Extract the (X, Y) coordinate from the center of the cell holding the provided text.  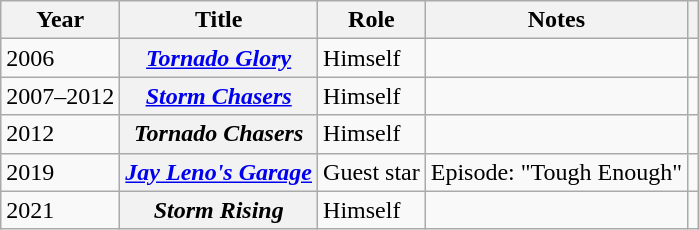
Storm Rising (219, 210)
2021 (60, 210)
2012 (60, 134)
Title (219, 20)
Tornado Chasers (219, 134)
Episode: "Tough Enough" (556, 172)
Notes (556, 20)
Role (372, 20)
Year (60, 20)
Storm Chasers (219, 96)
Guest star (372, 172)
2019 (60, 172)
Jay Leno's Garage (219, 172)
Tornado Glory (219, 58)
2006 (60, 58)
2007–2012 (60, 96)
